Pinpoint the cell where the given text exists, returning its (X, Y) midpoint coordinate. 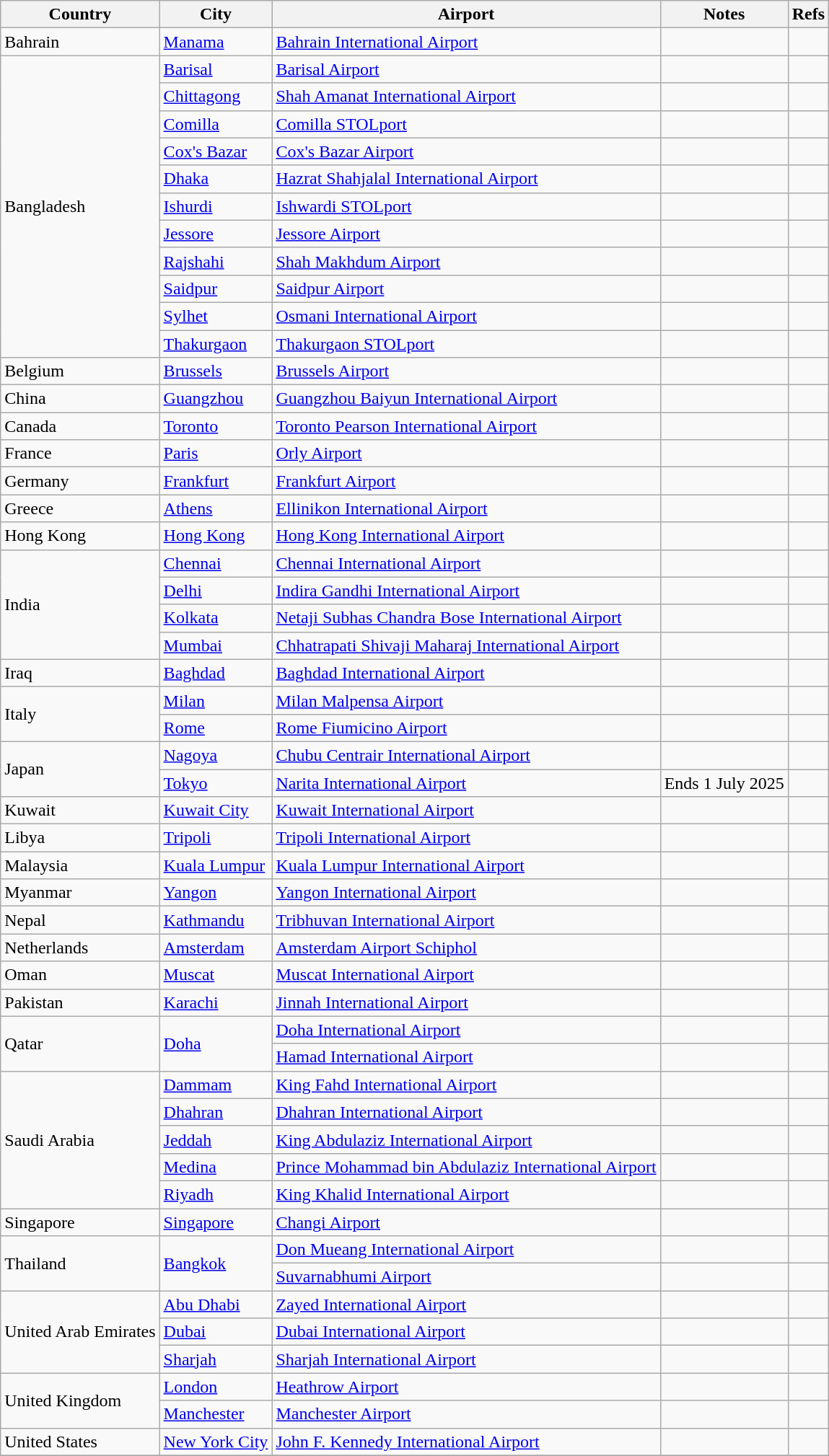
Ellinikon International Airport (466, 508)
Myanmar (80, 893)
Shah Amanat International Airport (466, 97)
Comilla STOLport (466, 124)
Nagoya (216, 755)
Paris (216, 454)
Changi Airport (466, 1222)
Medina (216, 1167)
Sylhet (216, 316)
King Abdulaziz International Airport (466, 1139)
Bangladesh (80, 206)
Milan (216, 700)
Tripoli International Airport (466, 838)
Japan (80, 769)
Jessore (216, 234)
Kuala Lumpur (216, 865)
Dhahran (216, 1112)
Kuala Lumpur International Airport (466, 865)
Sharjah International Airport (466, 1359)
Chhatrapati Shivaji Maharaj International Airport (466, 645)
Kuwait (80, 811)
Canada (80, 426)
Dhaka (216, 179)
Netaji Subhas Chandra Bose International Airport (466, 618)
Tribhuvan International Airport (466, 920)
Cox's Bazar Airport (466, 151)
Greece (80, 508)
Hazrat Shahjalal International Airport (466, 179)
United Arab Emirates (80, 1332)
Cox's Bazar (216, 151)
New York City (216, 1442)
King Fahd International Airport (466, 1085)
Hamad International Airport (466, 1057)
Indira Gandhi International Airport (466, 591)
Muscat International Airport (466, 975)
Rome Fiumicino Airport (466, 728)
Tripoli (216, 838)
Jeddah (216, 1139)
Belgium (80, 371)
Malaysia (80, 865)
Country (80, 14)
Chennai International Airport (466, 563)
Manchester (216, 1414)
Netherlands (80, 948)
Zayed International Airport (466, 1305)
Baghdad (216, 673)
Ends 1 July 2025 (724, 782)
Thakurgaon (216, 344)
Rajshahi (216, 261)
Thailand (80, 1263)
Karachi (216, 1002)
Pakistan (80, 1002)
Tokyo (216, 782)
Iraq (80, 673)
Kuwait City (216, 811)
City (216, 14)
Osmani International Airport (466, 316)
Jessore Airport (466, 234)
Delhi (216, 591)
Kolkata (216, 618)
Amsterdam (216, 948)
Orly Airport (466, 454)
Toronto Pearson International Airport (466, 426)
Saudi Arabia (80, 1139)
Suvarnabhumi Airport (466, 1277)
Don Mueang International Airport (466, 1250)
Guangzhou (216, 399)
Frankfurt (216, 481)
King Khalid International Airport (466, 1194)
Brussels (216, 371)
India (80, 604)
Amsterdam Airport Schiphol (466, 948)
Shah Makhdum Airport (466, 261)
Dubai International Airport (466, 1332)
Airport (466, 14)
Barisal Airport (466, 69)
Abu Dhabi (216, 1305)
Bahrain (80, 42)
Doha International Airport (466, 1030)
Bangkok (216, 1263)
Kathmandu (216, 920)
Ishwardi STOLport (466, 206)
Athens (216, 508)
Refs (808, 14)
Saidpur Airport (466, 288)
Notes (724, 14)
Toronto (216, 426)
Milan Malpensa Airport (466, 700)
Manchester Airport (466, 1414)
Germany (80, 481)
Dubai (216, 1332)
China (80, 399)
Frankfurt Airport (466, 481)
Ishurdi (216, 206)
Baghdad International Airport (466, 673)
United States (80, 1442)
Thakurgaon STOLport (466, 344)
Dammam (216, 1085)
Muscat (216, 975)
Manama (216, 42)
Sharjah (216, 1359)
France (80, 454)
Rome (216, 728)
Italy (80, 714)
Riyadh (216, 1194)
John F. Kennedy International Airport (466, 1442)
Kuwait International Airport (466, 811)
Doha (216, 1044)
Barisal (216, 69)
London (216, 1387)
Brussels Airport (466, 371)
Dhahran International Airport (466, 1112)
United Kingdom (80, 1400)
Narita International Airport (466, 782)
Bahrain International Airport (466, 42)
Chubu Centrair International Airport (466, 755)
Yangon International Airport (466, 893)
Prince Mohammad bin Abdulaziz International Airport (466, 1167)
Oman (80, 975)
Libya (80, 838)
Chennai (216, 563)
Yangon (216, 893)
Hong Kong International Airport (466, 536)
Saidpur (216, 288)
Qatar (80, 1044)
Guangzhou Baiyun International Airport (466, 399)
Heathrow Airport (466, 1387)
Chittagong (216, 97)
Nepal (80, 920)
Jinnah International Airport (466, 1002)
Mumbai (216, 645)
Comilla (216, 124)
